Output the (x, y) coordinate of the center of the cell containing the given text.  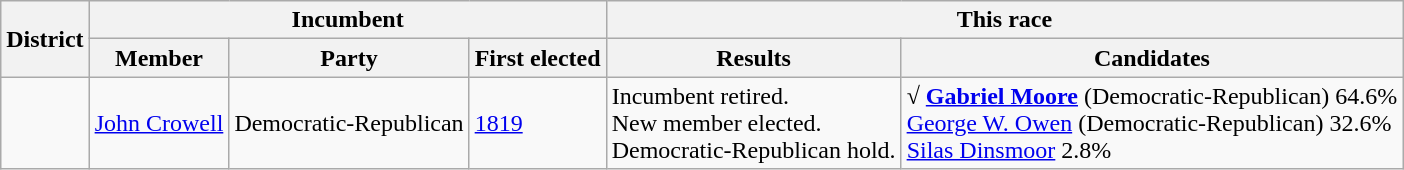
Incumbent retired.New member elected.Democratic-Republican hold. (754, 123)
This race (1004, 20)
Member (159, 58)
Candidates (1152, 58)
John Crowell (159, 123)
√ Gabriel Moore (Democratic-Republican) 64.6%George W. Owen (Democratic-Republican) 32.6%Silas Dinsmoor 2.8% (1152, 123)
First elected (538, 58)
District (45, 39)
Results (754, 58)
1819 (538, 123)
Incumbent (348, 20)
Party (349, 58)
Democratic-Republican (349, 123)
